Return [X, Y] of the center of cell containing provided text 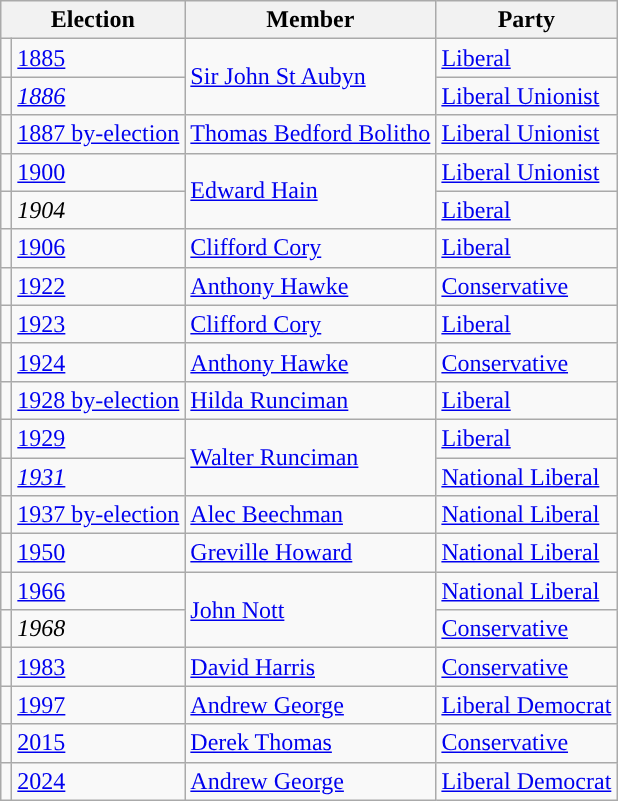
2015 [98, 743]
1904 [98, 210]
Thomas Bedford Bolitho [310, 134]
1924 [98, 362]
1966 [98, 591]
1900 [98, 172]
Hilda Runciman [310, 400]
1923 [98, 324]
1929 [98, 438]
Derek Thomas [310, 743]
1968 [98, 629]
1922 [98, 286]
John Nott [310, 610]
David Harris [310, 667]
1887 by-election [98, 134]
1906 [98, 248]
1885 [98, 58]
Member [310, 20]
1983 [98, 667]
1997 [98, 705]
Walter Runciman [310, 457]
Edward Hain [310, 191]
1886 [98, 96]
1931 [98, 477]
Greville Howard [310, 553]
1928 by-election [98, 400]
1950 [98, 553]
2024 [98, 781]
Alec Beechman [310, 515]
Sir John St Aubyn [310, 77]
Party [526, 20]
1937 by-election [98, 515]
Election [93, 20]
